Return [X, Y] of the center of cell containing provided text 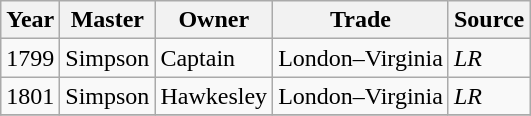
Captain [214, 58]
1801 [30, 96]
Hawkesley [214, 96]
Year [30, 20]
1799 [30, 58]
Owner [214, 20]
Trade [361, 20]
Master [108, 20]
Source [488, 20]
